Identify which cell holds the provided text, then report its [X, Y] central coordinate. 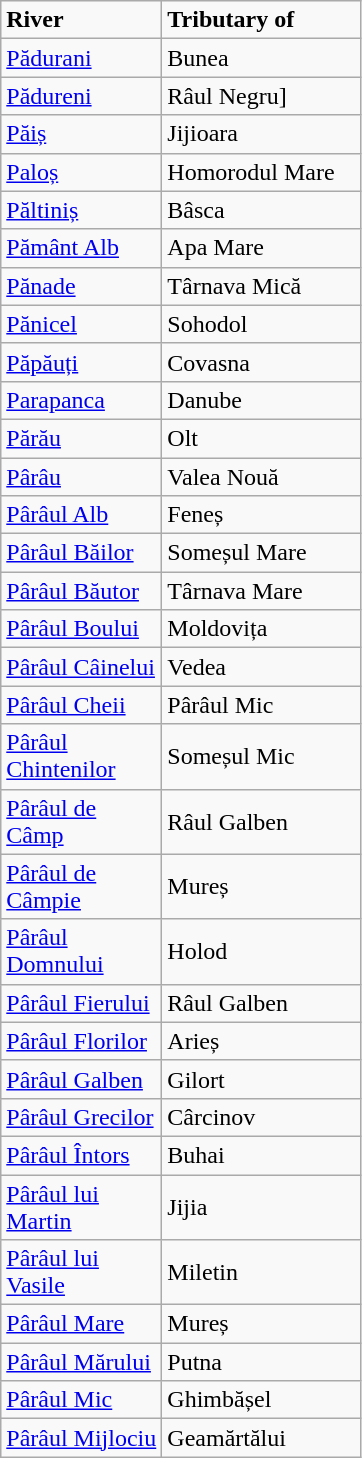
Păiș [82, 134]
Pârâul Mărului [82, 1362]
Gilort [262, 1079]
Sohodol [262, 324]
Pârâul Fierului [82, 1003]
Danube [262, 400]
Bunea [262, 58]
Pârâul Mijlociu [82, 1438]
Miletin [262, 1272]
Someșul Mic [262, 756]
Pârâul lui Vasile [82, 1272]
Jijioara [262, 134]
Pârâul Băilor [82, 553]
Pârâul de Câmp [82, 822]
Pârâul de Câmpie [82, 886]
Parapanca [82, 400]
Pănicel [82, 324]
Târnava Mare [262, 591]
Târnava Mică [262, 286]
Pârâul Boului [82, 629]
Pârâul Chintenilor [82, 756]
Holod [262, 952]
Pârâul Alb [82, 515]
Pădureni [82, 96]
Pănade [82, 286]
Pârâul Florilor [82, 1041]
Pârâul Cheii [82, 705]
Buhai [262, 1155]
Olt [262, 438]
Râul Negru] [262, 96]
Pârâul Grecilor [82, 1117]
Feneș [262, 515]
Vedea [262, 667]
Pârâul Întors [82, 1155]
Valea Nouă [262, 477]
Moldovița [262, 629]
Pârâul Domnului [82, 952]
Apa Mare [262, 248]
Bâsca [262, 210]
Homorodul Mare [262, 172]
Ghimbășel [262, 1400]
Pădurani [82, 58]
Pârâu [82, 477]
Pârâul Galben [82, 1079]
Someșul Mare [262, 553]
Pârâul Mare [82, 1324]
Geamărtălui [262, 1438]
River [82, 20]
Pârâul Câinelui [82, 667]
Pământ Alb [82, 248]
Putna [262, 1362]
Paloș [82, 172]
Jijia [262, 1206]
Pârâul lui Martin [82, 1206]
Păltiniș [82, 210]
Părău [82, 438]
Tributary of [262, 20]
Păpăuți [82, 362]
Pârâul Băutor [82, 591]
Cârcinov [262, 1117]
Covasna [262, 362]
Arieș [262, 1041]
